Capture the cell that displays the provided text and extract its (X, Y) central coordinate. 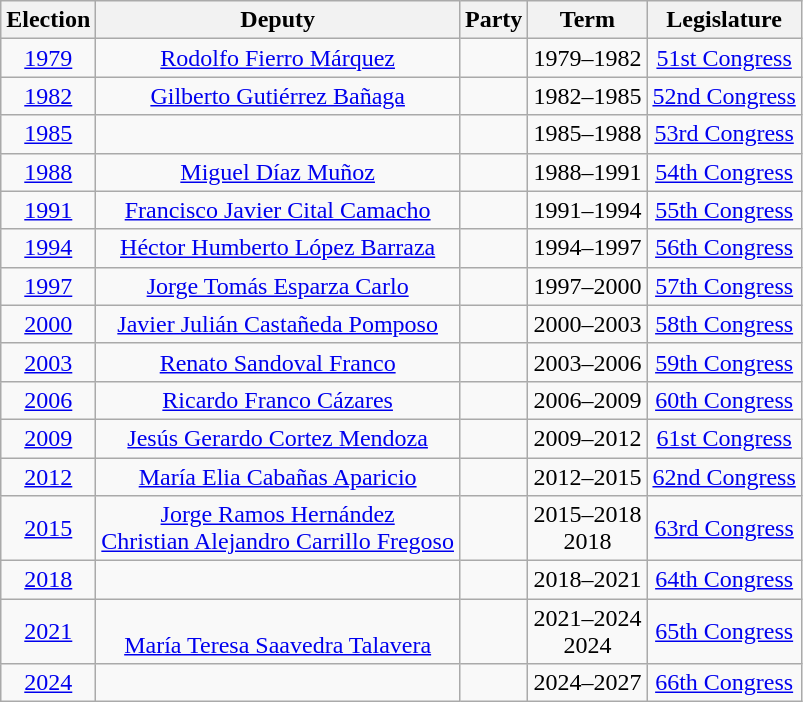
Miguel Díaz Muñoz (278, 172)
Javier Julián Castañeda Pomposo (278, 324)
2021 (48, 632)
Election (48, 20)
59th Congress (724, 362)
1997–2000 (588, 286)
2018–2021 (588, 580)
2000 (48, 324)
60th Congress (724, 400)
Jesús Gerardo Cortez Mendoza (278, 438)
2024 (48, 683)
58th Congress (724, 324)
1988 (48, 172)
2015–20182018 (588, 528)
2009 (48, 438)
1982 (48, 96)
2024–2027 (588, 683)
56th Congress (724, 248)
María Teresa Saavedra Talavera (278, 632)
Rodolfo Fierro Márquez (278, 58)
1982–1985 (588, 96)
1979 (48, 58)
2021–20242024 (588, 632)
Party (493, 20)
2003–2006 (588, 362)
2003 (48, 362)
1988–1991 (588, 172)
2000–2003 (588, 324)
Deputy (278, 20)
1994 (48, 248)
Francisco Javier Cital Camacho (278, 210)
64th Congress (724, 580)
62nd Congress (724, 477)
1985 (48, 134)
57th Congress (724, 286)
1991 (48, 210)
1985–1988 (588, 134)
53rd Congress (724, 134)
Ricardo Franco Cázares (278, 400)
1994–1997 (588, 248)
2006 (48, 400)
Jorge Tomás Esparza Carlo (278, 286)
63rd Congress (724, 528)
51st Congress (724, 58)
2012 (48, 477)
María Elia Cabañas Aparicio (278, 477)
Legislature (724, 20)
2009–2012 (588, 438)
Renato Sandoval Franco (278, 362)
Héctor Humberto López Barraza (278, 248)
61st Congress (724, 438)
2015 (48, 528)
66th Congress (724, 683)
2006–2009 (588, 400)
Term (588, 20)
Gilberto Gutiérrez Bañaga (278, 96)
52nd Congress (724, 96)
1997 (48, 286)
54th Congress (724, 172)
1991–1994 (588, 210)
55th Congress (724, 210)
1979–1982 (588, 58)
2018 (48, 580)
65th Congress (724, 632)
Jorge Ramos HernándezChristian Alejandro Carrillo Fregoso (278, 528)
2012–2015 (588, 477)
